Scan for the cell matching the given text and deliver its [X, Y] coordinate at center. 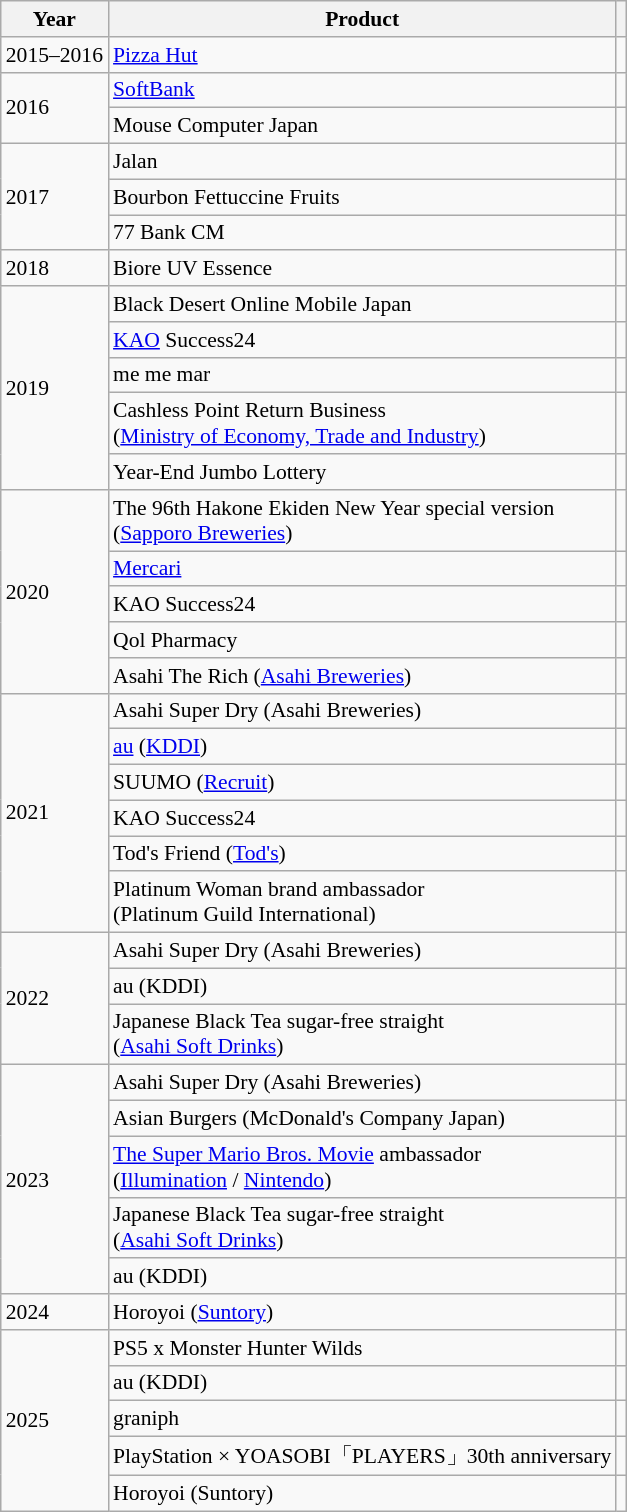
2017 [54, 198]
SoftBank [362, 90]
2019 [54, 388]
PlayStation × YOASOBI「PLAYERS」30th anniversary [362, 1456]
2023 [54, 1180]
Qol Pharmacy [362, 640]
2025 [54, 1420]
The 96th Hakone Ekiden New Year special version(Sapporo Breweries) [362, 520]
2021 [54, 812]
2024 [54, 1312]
Tod's Friend (Tod's) [362, 854]
Biore UV Essence [362, 269]
Mercari [362, 569]
Cashless Point Return Business(Ministry of Economy, Trade and Industry) [362, 424]
2015–2016 [54, 55]
SUUMO (Recruit) [362, 783]
Year [54, 19]
Mouse Computer Japan [362, 126]
Asahi The Rich (Asahi Breweries) [362, 676]
2016 [54, 108]
The Super Mario Bros. Movie ambassador(Illumination / Nintendo) [362, 1166]
Product [362, 19]
2022 [54, 999]
Black Desert Online Mobile Japan [362, 304]
PS5 x Monster Hunter Wilds [362, 1348]
Jalan [362, 162]
2018 [54, 269]
graniph [362, 1419]
77 Bank CM [362, 233]
Platinum Woman brand ambassador(Platinum Guild International) [362, 902]
Year-End Jumbo Lottery [362, 472]
2020 [54, 592]
Pizza Hut [362, 55]
Bourbon Fettuccine Fruits [362, 197]
Asian Burgers (McDonald's Company Japan) [362, 1119]
me me mar [362, 375]
